Identify which cell holds the provided text, then report its (X, Y) central coordinate. 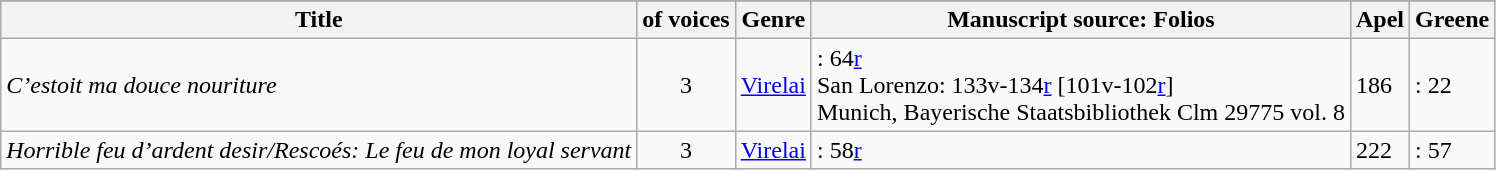
Title (319, 20)
186 (1380, 85)
Greene (1452, 20)
Apel (1380, 20)
Horrible feu d’ardent desir/Rescoés: Le feu de mon loyal servant (319, 150)
222 (1380, 150)
: 57 (1452, 150)
: 64rSan Lorenzo: 133v-134r [101v-102r]Munich, Bayerische Staatsbibliothek Clm 29775 vol. 8 (1080, 85)
Genre (773, 20)
: 58r (1080, 150)
: 22 (1452, 85)
of voices (686, 20)
C’estoit ma douce nouriture (319, 85)
Manuscript source: Folios (1080, 20)
